Return [x, y] of the center of cell containing provided text 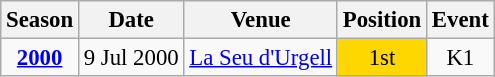
Position [382, 20]
Season [40, 20]
Date [131, 20]
La Seu d'Urgell [260, 58]
Event [461, 20]
K1 [461, 58]
2000 [40, 58]
1st [382, 58]
Venue [260, 20]
9 Jul 2000 [131, 58]
